Locate the cell with the specified text and output its [X, Y] center coordinate. 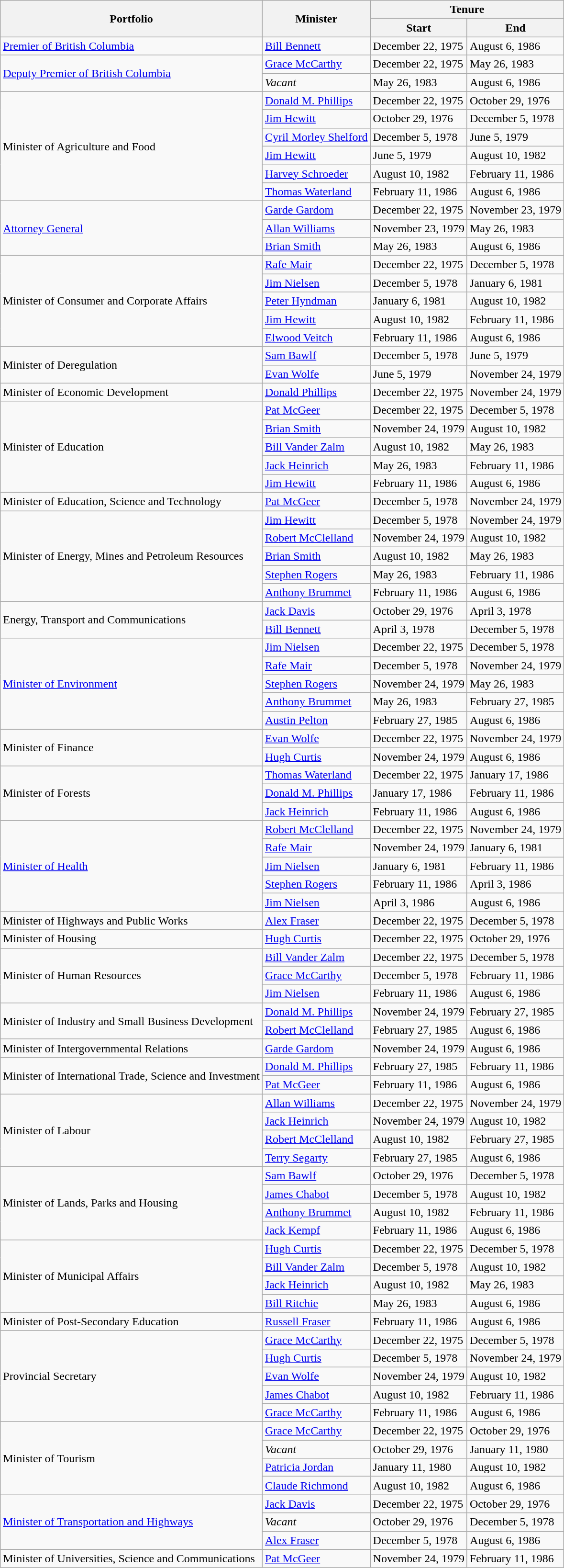
Provincial Secretary [132, 1376]
Minister of Labour [132, 1130]
Donald Phillips [316, 392]
Deputy Premier of British Columbia [132, 73]
Minister of Intergovernmental Relations [132, 1048]
Minister of Highways and Public Works [132, 921]
Minister of Municipal Affairs [132, 1276]
End [515, 28]
Minister of International Trade, Science and Investment [132, 1075]
Minister of Post-Secondary Education [132, 1321]
Minister of Industry and Small Business Development [132, 1021]
Portfolio [132, 19]
Minister of Education, Science and Technology [132, 501]
Attorney General [132, 228]
Terry Segarty [316, 1158]
Claude Richmond [316, 1486]
Minister of Human Resources [132, 975]
Minister of Transportation and Highways [132, 1522]
Minister of Energy, Mines and Petroleum Resources [132, 556]
Minister of Consumer and Corporate Affairs [132, 301]
Peter Hyndman [316, 301]
Minister of Forests [132, 793]
Minister of Housing [132, 939]
Start [419, 28]
Minister of Universities, Science and Communications [132, 1558]
Premier of British Columbia [132, 46]
Russell Fraser [316, 1321]
Minister of Deregulation [132, 365]
Austin Pelton [316, 720]
Minister of Agriculture and Food [132, 146]
Elwood Veitch [316, 338]
Tenure [467, 10]
Minister of Tourism [132, 1458]
Harvey Schroeder [316, 173]
Minister of Finance [132, 747]
Patricia Jordan [316, 1467]
Minister of Economic Development [132, 392]
Bill Ritchie [316, 1303]
Energy, Transport and Communications [132, 620]
Minister [316, 19]
Minister of Health [132, 866]
Minister of Lands, Parks and Housing [132, 1203]
Minister of Environment [132, 684]
Cyril Morley Shelford [316, 137]
Jack Kempf [316, 1230]
Minister of Education [132, 447]
